Find where the given text appears and provide that cell's center as [x, y] coordinate. 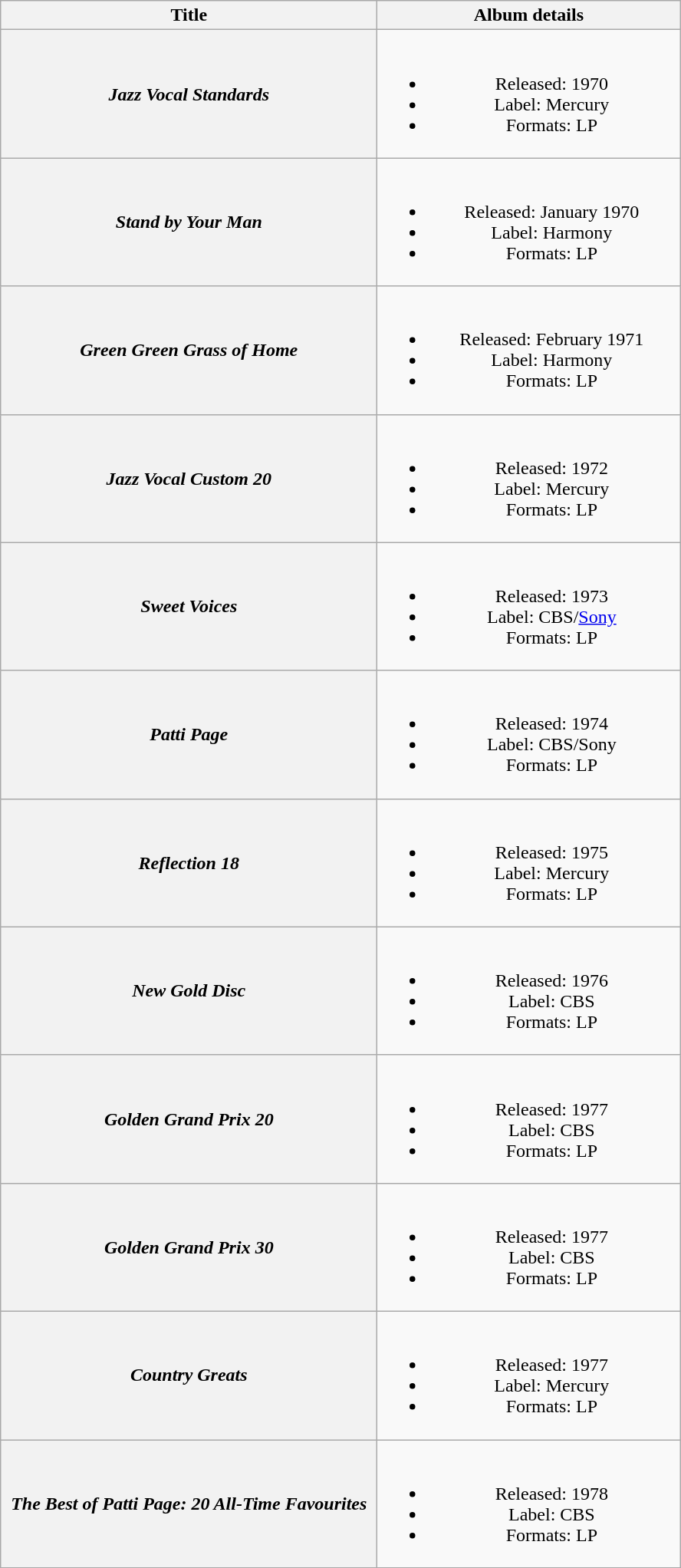
Green Green Grass of Home [189, 350]
Stand by Your Man [189, 222]
Released: 1972Label: MercuryFormats: LP [529, 479]
Released: 1976Label: CBSFormats: LP [529, 991]
Golden Grand Prix 30 [189, 1247]
Jazz Vocal Standards [189, 94]
Sweet Voices [189, 606]
Album details [529, 15]
Released: February 1971Label: HarmonyFormats: LP [529, 350]
The Best of Patti Page: 20 All-Time Favourites [189, 1504]
Released: 1974Label: CBS/SonyFormats: LP [529, 735]
Jazz Vocal Custom 20 [189, 479]
Golden Grand Prix 20 [189, 1118]
Released: 1975Label: MercuryFormats: LP [529, 862]
Released: January 1970Label: HarmonyFormats: LP [529, 222]
Released: 1977Label: MercuryFormats: LP [529, 1375]
Patti Page [189, 735]
Released: 1978Label: CBSFormats: LP [529, 1504]
Released: 1973Label: CBS/SonyFormats: LP [529, 606]
Reflection 18 [189, 862]
Released: 1970Label: MercuryFormats: LP [529, 94]
Title [189, 15]
Country Greats [189, 1375]
New Gold Disc [189, 991]
